Extract the (X, Y) coordinate from the center of the cell holding the provided text.  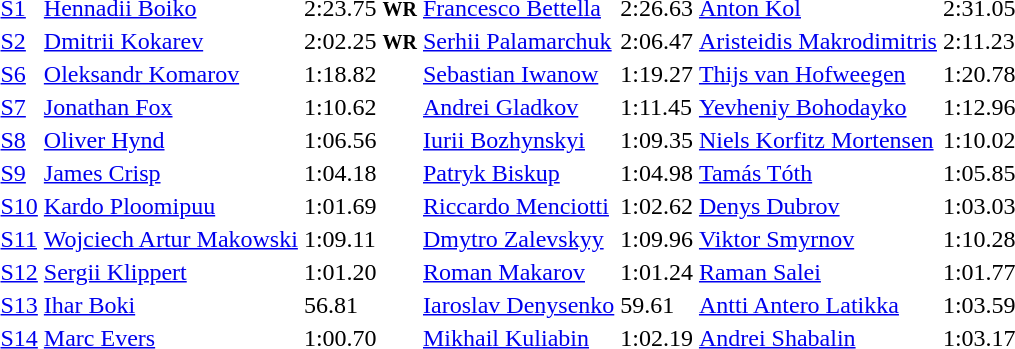
Jonathan Fox (170, 107)
Riccardo Menciotti (519, 206)
Aristeidis Makrodimitris (818, 41)
Raman Salei (818, 272)
Tamás Tóth (818, 173)
1:18.82 (360, 74)
Thijs van Hofweegen (818, 74)
1:09.35 (657, 140)
1:09.11 (360, 239)
Iurii Bozhynskyi (519, 140)
Viktor Smyrnov (818, 239)
Roman Makarov (519, 272)
1:04.18 (360, 173)
Oliver Hynd (170, 140)
1:09.96 (657, 239)
Serhii Palamarchuk (519, 41)
2:06.47 (657, 41)
2:02.25 WR (360, 41)
Yevheniy Bohodayko (818, 107)
Dmytro Zalevskyy (519, 239)
1:19.27 (657, 74)
59.61 (657, 305)
Dmitrii Kokarev (170, 41)
Wojciech Artur Makowski (170, 239)
1:02.62 (657, 206)
Niels Korfitz Mortensen (818, 140)
1:01.24 (657, 272)
1:06.56 (360, 140)
Patryk Biskup (519, 173)
Antti Antero Latikka (818, 305)
Oleksandr Komarov (170, 74)
1:11.45 (657, 107)
1:01.69 (360, 206)
Iaroslav Denysenko (519, 305)
1:01.20 (360, 272)
56.81 (360, 305)
Sebastian Iwanow (519, 74)
1:04.98 (657, 173)
Denys Dubrov (818, 206)
Kardo Ploomipuu (170, 206)
James Crisp (170, 173)
Andrei Gladkov (519, 107)
Sergii Klippert (170, 272)
Ihar Boki (170, 305)
1:10.62 (360, 107)
